Return (x, y) of the center of cell containing provided text 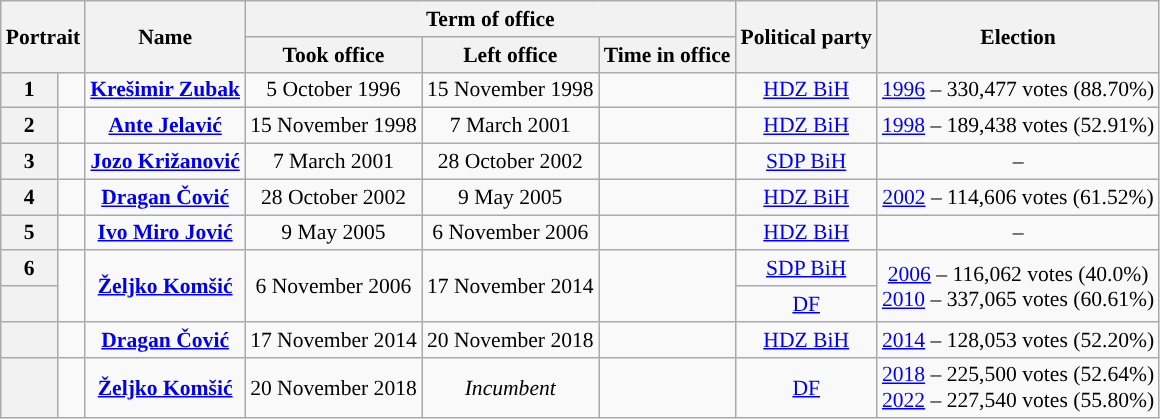
1996 – 330,477 votes (88.70%) (1018, 90)
5 October 1996 (334, 90)
6 (30, 269)
1 (30, 90)
2014 – 128,053 votes (52.20%) (1018, 340)
2006 – 116,062 votes (40.0%)2010 – 337,065 votes (60.61%) (1018, 286)
5 (30, 233)
Left office (510, 55)
Krešimir Zubak (165, 90)
3 (30, 162)
1998 – 189,438 votes (52.91%) (1018, 126)
2002 – 114,606 votes (61.52%) (1018, 197)
Incumbent (510, 388)
Took office (334, 55)
Portrait (43, 36)
Jozo Križanović (165, 162)
Political party (806, 36)
Time in office (668, 55)
Ivo Miro Jović (165, 233)
4 (30, 197)
Election (1018, 36)
Ante Jelavić (165, 126)
2018 – 225,500 votes (52.64%)2022 – 227,540 votes (55.80%) (1018, 388)
Term of office (490, 19)
2 (30, 126)
Name (165, 36)
